Extract the (X, Y) coordinate from the center of the cell holding the provided text.  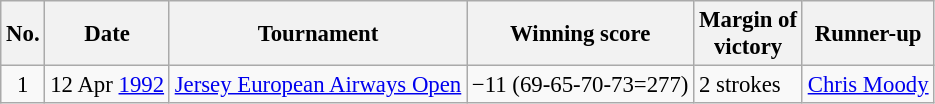
Jersey European Airways Open (318, 85)
No. (23, 34)
Chris Moody (868, 85)
−11 (69-65-70-73=277) (580, 85)
Date (107, 34)
12 Apr 1992 (107, 85)
Winning score (580, 34)
Margin ofvictory (748, 34)
Runner-up (868, 34)
2 strokes (748, 85)
1 (23, 85)
Tournament (318, 34)
